Detect which cell encompasses the target text, then output its [X, Y] center coordinate. 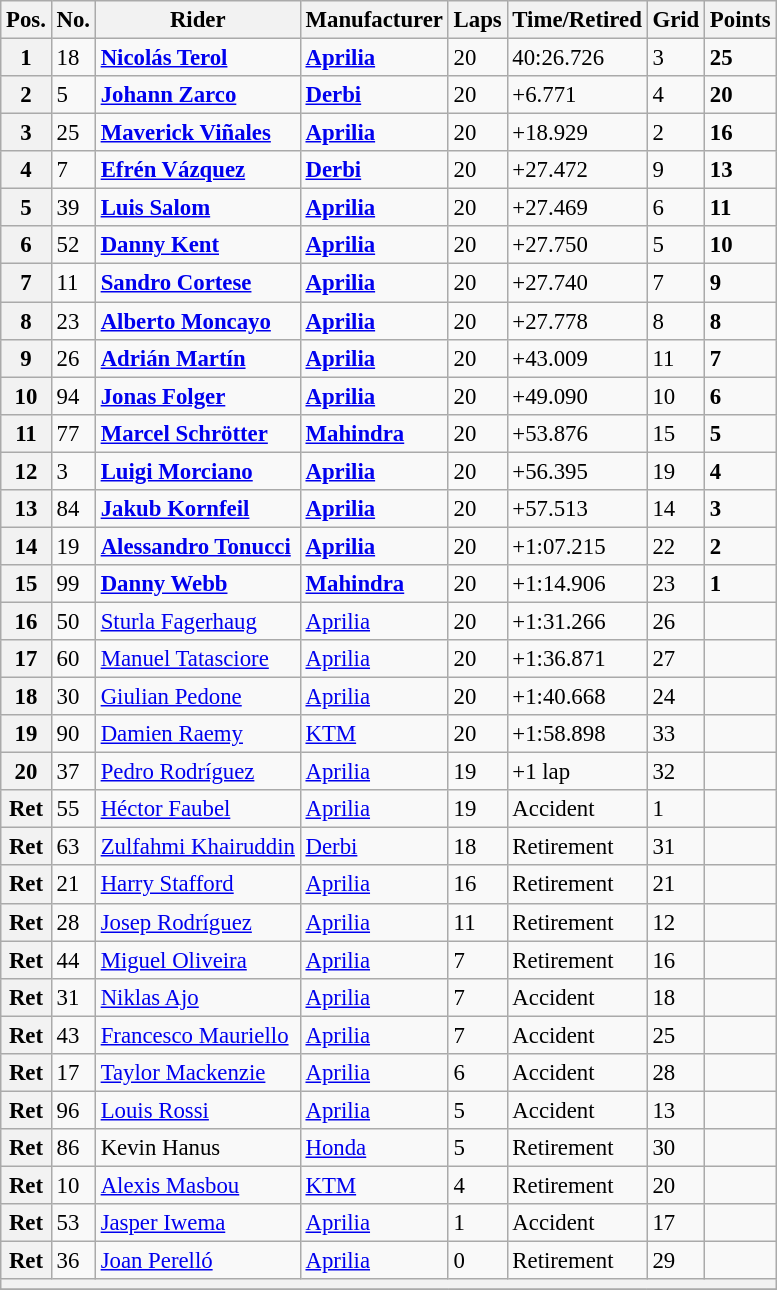
Manufacturer [374, 20]
32 [676, 772]
27 [676, 659]
Alberto Moncayo [198, 321]
52 [73, 245]
Alessandro Tonucci [198, 546]
+1:07.215 [577, 546]
Zulfahmi Khairuddin [198, 847]
Grid [676, 20]
Maverick Viñales [198, 133]
Niklas Ajo [198, 997]
Efrén Vázquez [198, 170]
96 [73, 1110]
39 [73, 208]
24 [676, 697]
Points [740, 20]
40:26.726 [577, 58]
Pos. [26, 20]
Francesco Mauriello [198, 1035]
+1:40.668 [577, 697]
84 [73, 509]
+1:14.906 [577, 584]
+56.395 [577, 471]
94 [73, 396]
Adrián Martín [198, 358]
37 [73, 772]
Taylor Mackenzie [198, 1073]
Sandro Cortese [198, 283]
Jonas Folger [198, 396]
Manuel Tatasciore [198, 659]
60 [73, 659]
Jasper Iwema [198, 1223]
+1 lap [577, 772]
29 [676, 1261]
+27.472 [577, 170]
36 [73, 1261]
No. [73, 20]
+57.513 [577, 509]
+6.771 [577, 95]
+53.876 [577, 433]
33 [676, 734]
+27.740 [577, 283]
Jakub Kornfeil [198, 509]
55 [73, 809]
86 [73, 1148]
+27.750 [577, 245]
Sturla Fagerhaug [198, 621]
44 [73, 960]
Marcel Schrötter [198, 433]
43 [73, 1035]
Joan Perelló [198, 1261]
Honda [374, 1148]
+27.469 [577, 208]
Laps [478, 20]
Rider [198, 20]
Louis Rossi [198, 1110]
Luigi Morciano [198, 471]
Giulian Pedone [198, 697]
+1:36.871 [577, 659]
Kevin Hanus [198, 1148]
Harry Stafford [198, 885]
Johann Zarco [198, 95]
Nicolás Terol [198, 58]
22 [676, 546]
+1:31.266 [577, 621]
Héctor Faubel [198, 809]
99 [73, 584]
Time/Retired [577, 20]
53 [73, 1223]
Danny Kent [198, 245]
Alexis Masbou [198, 1185]
+43.009 [577, 358]
77 [73, 433]
+18.929 [577, 133]
+49.090 [577, 396]
Danny Webb [198, 584]
+1:58.898 [577, 734]
+27.778 [577, 321]
Luis Salom [198, 208]
50 [73, 621]
Damien Raemy [198, 734]
Josep Rodríguez [198, 922]
90 [73, 734]
63 [73, 847]
0 [478, 1261]
Pedro Rodríguez [198, 772]
Miguel Oliveira [198, 960]
